Output the (X, Y) coordinate of the center of the cell containing the given text.  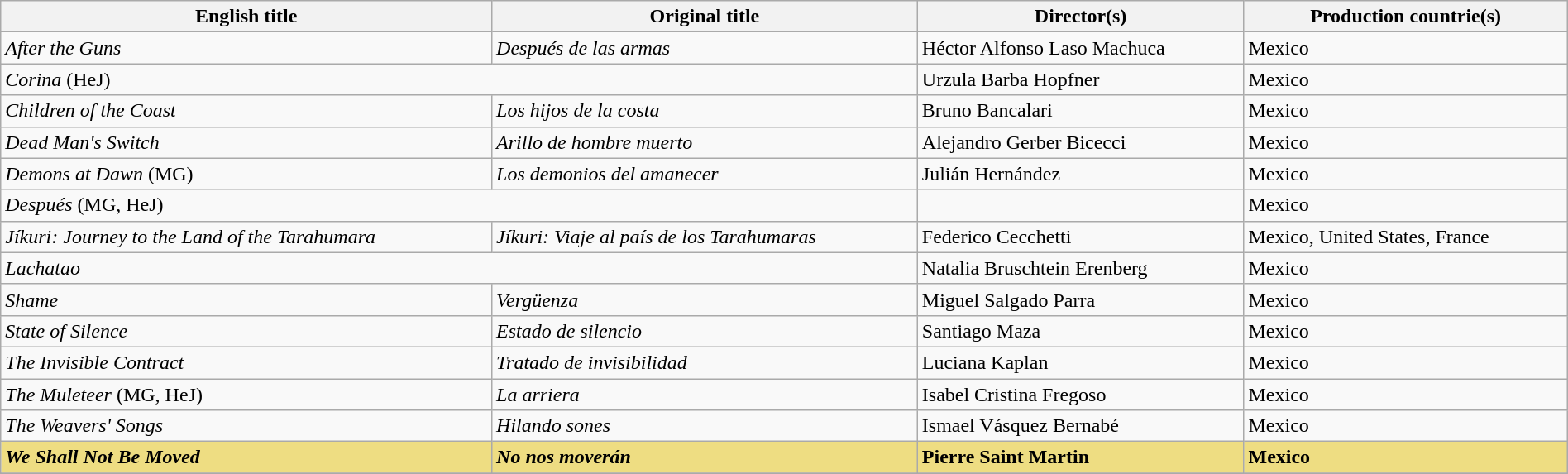
Luciana Kaplan (1080, 362)
Tratado de invisibilidad (705, 362)
Lachatao (460, 268)
Original title (705, 17)
Isabel Cristina Fregoso (1080, 395)
We Shall Not Be Moved (246, 457)
Santiago Maza (1080, 331)
The Weavers' Songs (246, 426)
Héctor Alfonso Laso Machuca (1080, 48)
La arriera (705, 395)
Federico Cecchetti (1080, 237)
Jíkuri: Viaje al país de los Tarahumaras (705, 237)
Production countrie(s) (1406, 17)
Julián Hernández (1080, 174)
English title (246, 17)
Shame (246, 299)
Después (MG, HeJ) (460, 205)
Miguel Salgado Parra (1080, 299)
The Invisible Contract (246, 362)
State of Silence (246, 331)
Demons at Dawn (MG) (246, 174)
Children of the Coast (246, 111)
Los demonios del amanecer (705, 174)
Director(s) (1080, 17)
Ismael Vásquez Bernabé (1080, 426)
Pierre Saint Martin (1080, 457)
Urzula Barba Hopfner (1080, 79)
Natalia Bruschtein Erenberg (1080, 268)
Alejandro Gerber Bicecci (1080, 142)
Corina (HeJ) (460, 79)
The Muleteer (MG, HeJ) (246, 395)
Jíkuri: Journey to the Land of the Tarahumara (246, 237)
Hilando sones (705, 426)
Después de las armas (705, 48)
Vergüenza (705, 299)
Los hijos de la costa (705, 111)
Mexico, United States, France (1406, 237)
Estado de silencio (705, 331)
After the Guns (246, 48)
Dead Man's Switch (246, 142)
Bruno Bancalari (1080, 111)
No nos moverán (705, 457)
Arillo de hombre muerto (705, 142)
